Capture the cell that displays the provided text and extract its (X, Y) central coordinate. 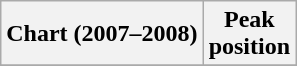
Chart (2007–2008) (102, 34)
Peakposition (249, 34)
